Capture the cell that displays the provided text and extract its [X, Y] central coordinate. 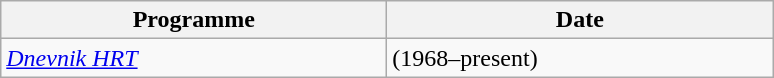
(1968–present) [580, 58]
Programme [194, 20]
Dnevnik HRT [194, 58]
Date [580, 20]
